Provide the [X, Y] coordinate of the cell's center where the given text is located.  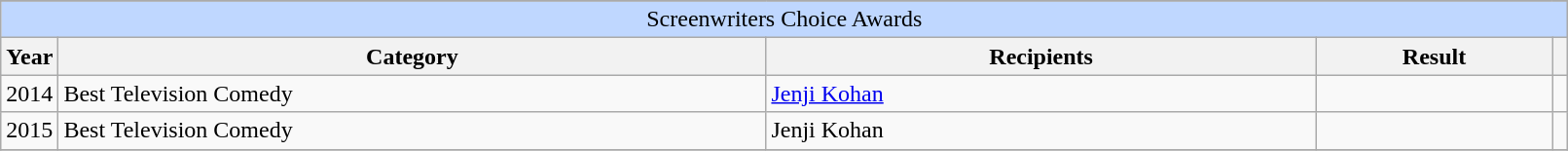
2014 [29, 94]
2015 [29, 131]
Result [1434, 57]
Recipients [1041, 57]
Category [413, 57]
Screenwriters Choice Awards [784, 19]
Year [29, 57]
